Output the (X, Y) coordinate of the center of the cell containing the given text.  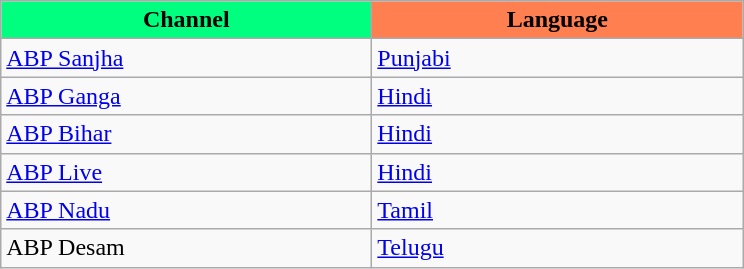
Telugu (558, 248)
ABP Live (186, 172)
ABP Nadu (186, 210)
ABP Ganga (186, 96)
Channel (186, 20)
ABP Bihar (186, 134)
ABP Desam (186, 248)
Tamil (558, 210)
Language (558, 20)
Punjabi (558, 58)
ABP Sanjha (186, 58)
